Locate the cell with the specified text and output its [X, Y] center coordinate. 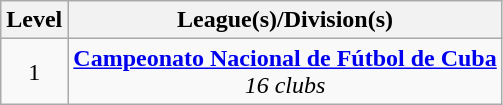
League(s)/Division(s) [285, 20]
1 [34, 72]
Campeonato Nacional de Fútbol de Cuba16 clubs [285, 72]
Level [34, 20]
